Locate the cell with the specified text and output its (X, Y) center coordinate. 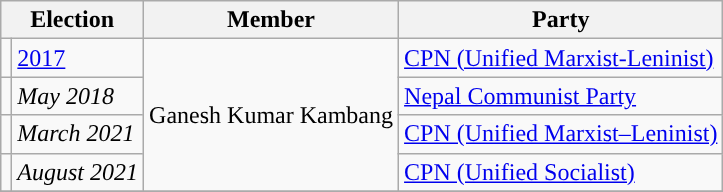
Member (272, 20)
2017 (78, 58)
Party (561, 20)
Ganesh Kumar Kambang (272, 115)
CPN (Unified Marxist–Leninist) (561, 134)
CPN (Unified Socialist) (561, 172)
CPN (Unified Marxist-Leninist) (561, 58)
August 2021 (78, 172)
May 2018 (78, 96)
March 2021 (78, 134)
Election (72, 20)
Nepal Communist Party (561, 96)
